Identify which cell holds the provided text, then report its (X, Y) central coordinate. 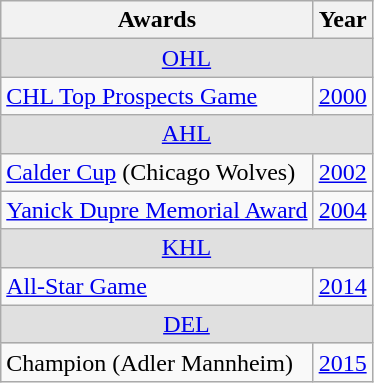
OHL (186, 58)
Yanick Dupre Memorial Award (157, 210)
KHL (186, 248)
2000 (342, 96)
2014 (342, 286)
Year (342, 20)
2004 (342, 210)
DEL (186, 324)
CHL Top Prospects Game (157, 96)
AHL (186, 134)
Awards (157, 20)
2002 (342, 172)
All-Star Game (157, 286)
2015 (342, 362)
Calder Cup (Chicago Wolves) (157, 172)
Champion (Adler Mannheim) (157, 362)
